Return (X, Y) of the center of cell containing provided text 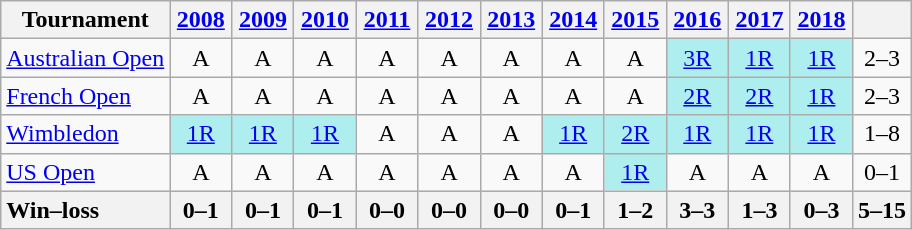
2017 (759, 20)
1–3 (759, 210)
2016 (697, 20)
2013 (511, 20)
2018 (821, 20)
2011 (387, 20)
3R (697, 58)
2010 (325, 20)
Win–loss (86, 210)
2009 (263, 20)
Australian Open (86, 58)
2015 (635, 20)
2008 (201, 20)
5–15 (882, 210)
1–2 (635, 210)
0–3 (821, 210)
Wimbledon (86, 134)
2014 (573, 20)
US Open (86, 172)
2012 (449, 20)
1–8 (882, 134)
French Open (86, 96)
3–3 (697, 210)
Tournament (86, 20)
